Scan for the cell matching the given text and deliver its [X, Y] coordinate at center. 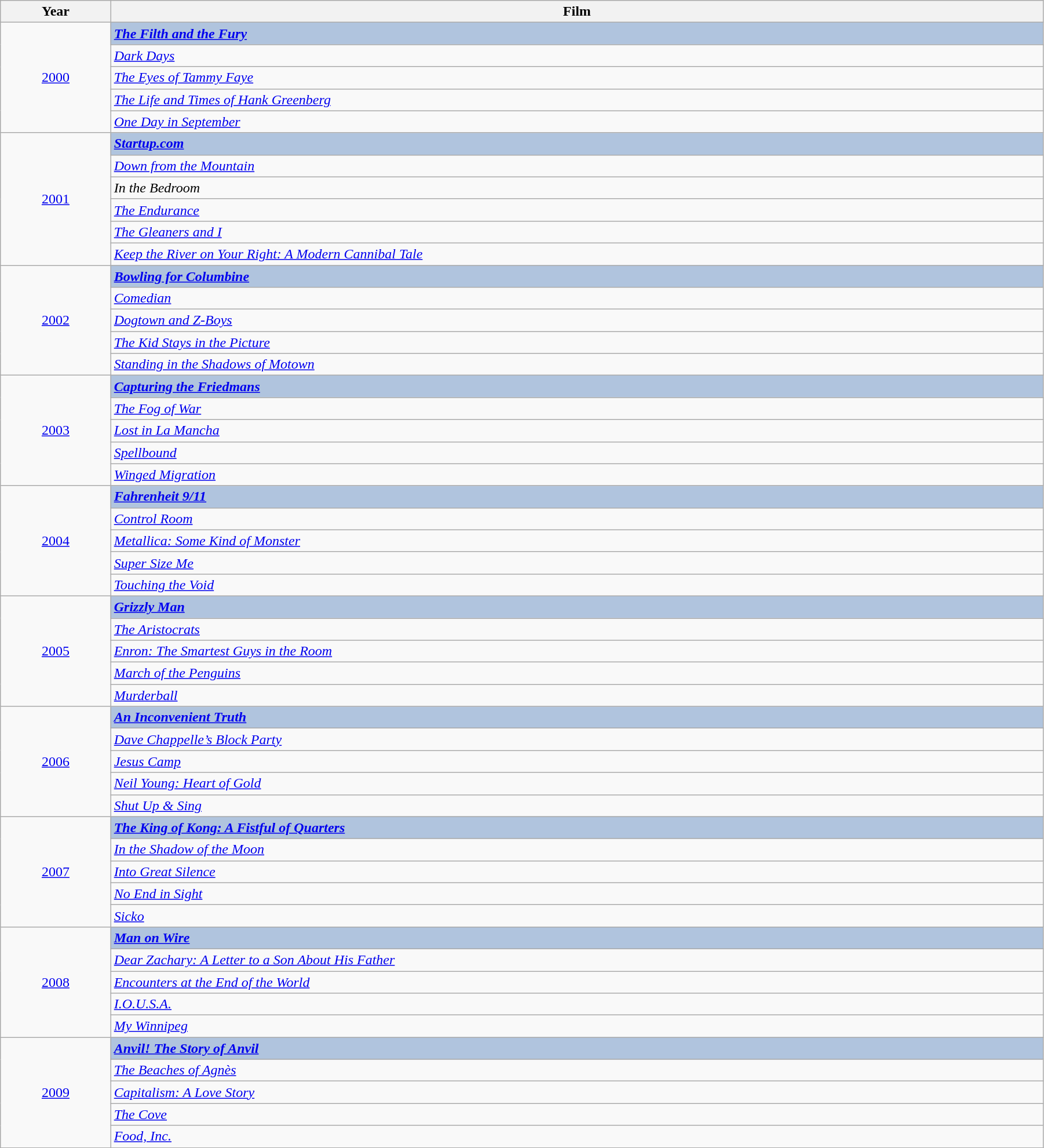
Dear Zachary: A Letter to a Son About His Father [577, 960]
Control Room [577, 519]
The Filth and the Fury [577, 34]
March of the Penguins [577, 673]
Lost in La Mancha [577, 431]
The Eyes of Tammy Faye [577, 78]
The King of Kong: A Fistful of Quarters [577, 828]
One Day in September [577, 122]
Dark Days [577, 56]
I.O.U.S.A. [577, 1004]
Encounters at the End of the World [577, 982]
Winged Migration [577, 475]
2007 [56, 872]
2008 [56, 982]
In the Bedroom [577, 188]
Shut Up & Sing [577, 806]
Anvil! The Story of Anvil [577, 1048]
Murderball [577, 695]
Spellbound [577, 453]
Sicko [577, 916]
Comedian [577, 298]
Bowling for Columbine [577, 276]
Enron: The Smartest Guys in the Room [577, 651]
Down from the Mountain [577, 166]
Fahrenheit 9/11 [577, 497]
Neil Young: Heart of Gold [577, 783]
Dogtown and Z-Boys [577, 320]
Super Size Me [577, 563]
Film [577, 12]
Man on Wire [577, 938]
Into Great Silence [577, 872]
2000 [56, 78]
Standing in the Shadows of Motown [577, 365]
The Life and Times of Hank Greenberg [577, 100]
Dave Chappelle’s Block Party [577, 739]
Touching the Void [577, 585]
The Endurance [577, 210]
The Cove [577, 1114]
2002 [56, 320]
The Gleaners and I [577, 232]
An Inconvenient Truth [577, 717]
Jesus Camp [577, 761]
Capturing the Friedmans [577, 387]
Keep the River on Your Right: A Modern Cannibal Tale [577, 254]
Metallica: Some Kind of Monster [577, 541]
The Kid Stays in the Picture [577, 342]
Startup.com [577, 144]
The Beaches of Agnès [577, 1070]
2005 [56, 651]
Capitalism: A Love Story [577, 1092]
Year [56, 12]
2009 [56, 1092]
2003 [56, 431]
The Aristocrats [577, 629]
My Winnipeg [577, 1026]
Grizzly Man [577, 607]
Food, Inc. [577, 1136]
In the Shadow of the Moon [577, 850]
2001 [56, 199]
The Fog of War [577, 409]
2004 [56, 541]
No End in Sight [577, 894]
2006 [56, 761]
